Pinpoint the cell where the given text exists, returning its [X, Y] midpoint coordinate. 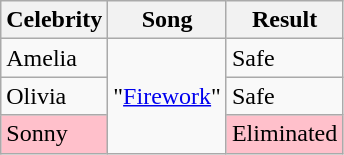
Eliminated [284, 134]
"Firework" [168, 96]
Celebrity [54, 20]
Song [168, 20]
Result [284, 20]
Olivia [54, 96]
Amelia [54, 58]
Sonny [54, 134]
